Scan for the cell matching the given text and deliver its (x, y) coordinate at center. 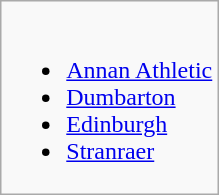
Annan AthleticDumbartonEdinburghStranraer (110, 98)
